Locate the cell with the specified text and output its [X, Y] center coordinate. 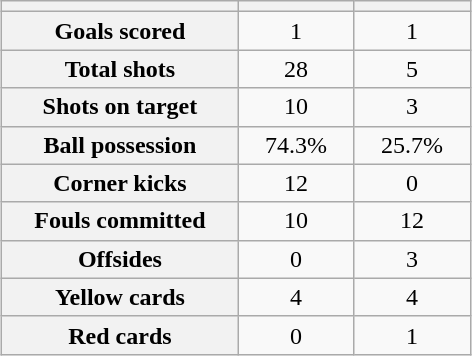
Red cards [120, 335]
25.7% [412, 145]
Yellow cards [120, 297]
28 [296, 69]
Ball possession [120, 145]
Fouls committed [120, 221]
Goals scored [120, 31]
Offsides [120, 259]
Corner kicks [120, 183]
74.3% [296, 145]
Shots on target [120, 107]
Total shots [120, 69]
5 [412, 69]
